Identify which cell holds the provided text, then report its [x, y] central coordinate. 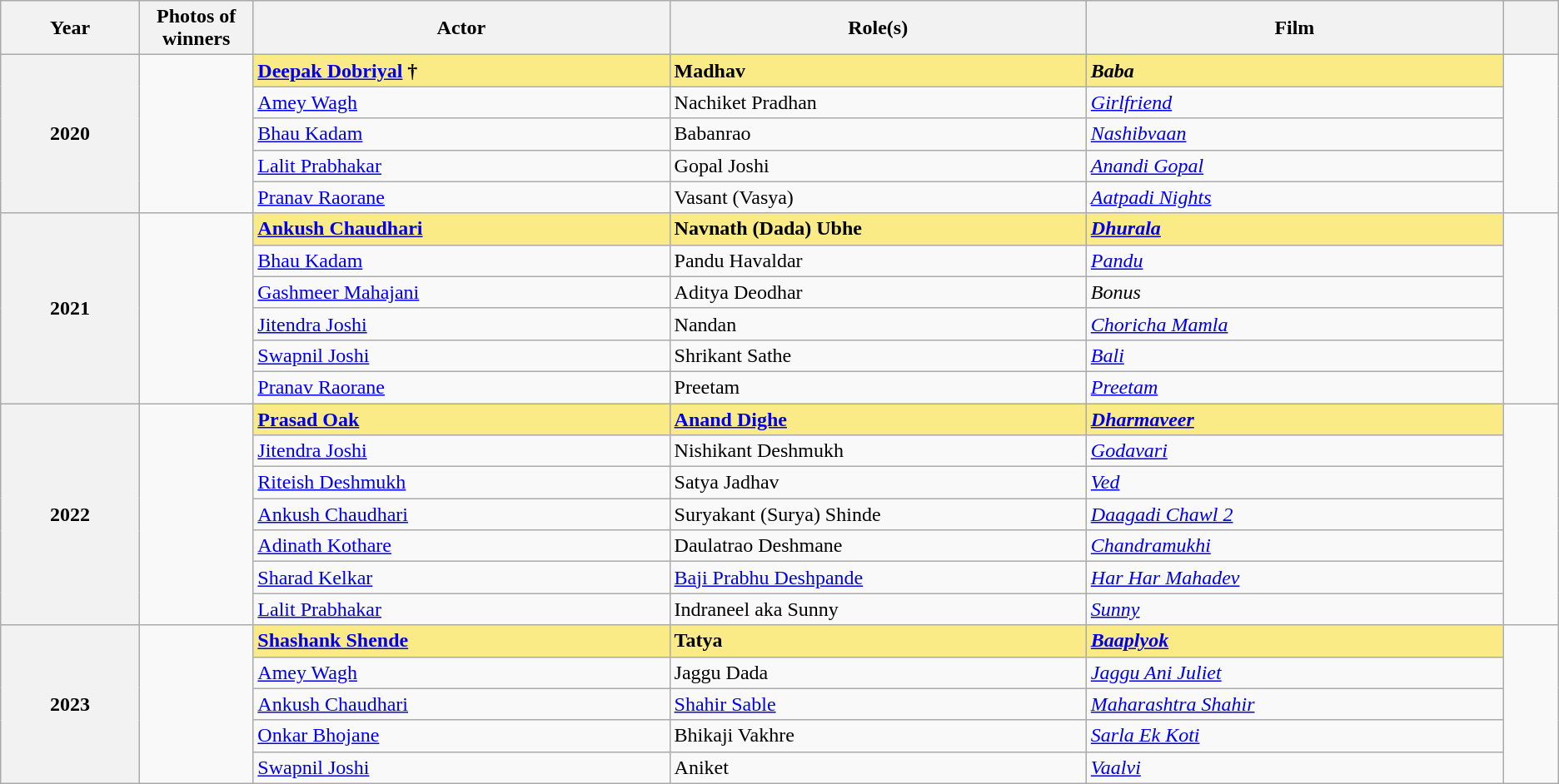
2022 [70, 514]
Tatya [878, 641]
Nachiket Pradhan [878, 102]
Baaplyok [1294, 641]
Maharashtra Shahir [1294, 704]
Vasant (Vasya) [878, 197]
Jaggu Ani Juliet [1294, 672]
Nishikant Deshmukh [878, 451]
Baji Prabhu Deshpande [878, 578]
Pandu Havaldar [878, 261]
Dhurala [1294, 229]
Madhav [878, 71]
Aditya Deodhar [878, 292]
Bhikaji Vakhre [878, 736]
2023 [70, 704]
Shrikant Sathe [878, 355]
Sunny [1294, 609]
Vaalvi [1294, 767]
Girlfriend [1294, 102]
Pandu [1294, 261]
Dharmaveer [1294, 419]
Year [70, 28]
Riteish Deshmukh [461, 483]
Bonus [1294, 292]
Onkar Bhojane [461, 736]
Anandi Gopal [1294, 166]
Gopal Joshi [878, 166]
Aniket [878, 767]
Shahir Sable [878, 704]
Shashank Shende [461, 641]
Sharad Kelkar [461, 578]
Photos of winners [196, 28]
Prasad Oak [461, 419]
Nashibvaan [1294, 134]
Film [1294, 28]
Chandramukhi [1294, 546]
Navnath (Dada) Ubhe [878, 229]
2021 [70, 308]
Anand Dighe [878, 419]
Daulatrao Deshmane [878, 546]
Suryakant (Surya) Shinde [878, 514]
Babanrao [878, 134]
Bali [1294, 355]
Satya Jadhav [878, 483]
Godavari [1294, 451]
Nandan [878, 324]
Gashmeer Mahajani [461, 292]
Baba [1294, 71]
Har Har Mahadev [1294, 578]
Daagadi Chawl 2 [1294, 514]
Aatpadi Nights [1294, 197]
Deepak Dobriyal † [461, 71]
Jaggu Dada [878, 672]
2020 [70, 134]
Actor [461, 28]
Indraneel aka Sunny [878, 609]
Role(s) [878, 28]
Choricha Mamla [1294, 324]
Sarla Ek Koti [1294, 736]
Adinath Kothare [461, 546]
Ved [1294, 483]
